Provide the [X, Y] coordinate of the cell's center where the given text is located.  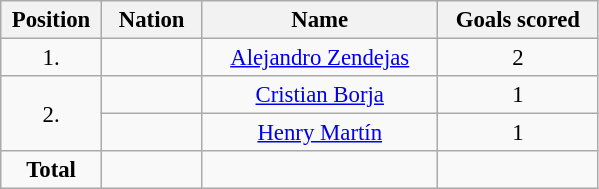
Nation [152, 20]
Cristian Borja [320, 95]
Henry Martín [320, 133]
2 [518, 58]
2. [52, 114]
Name [320, 20]
1. [52, 58]
Position [52, 20]
Goals scored [518, 20]
Alejandro Zendejas [320, 58]
Total [52, 170]
